Detect which cell encompasses the target text, then output its [X, Y] center coordinate. 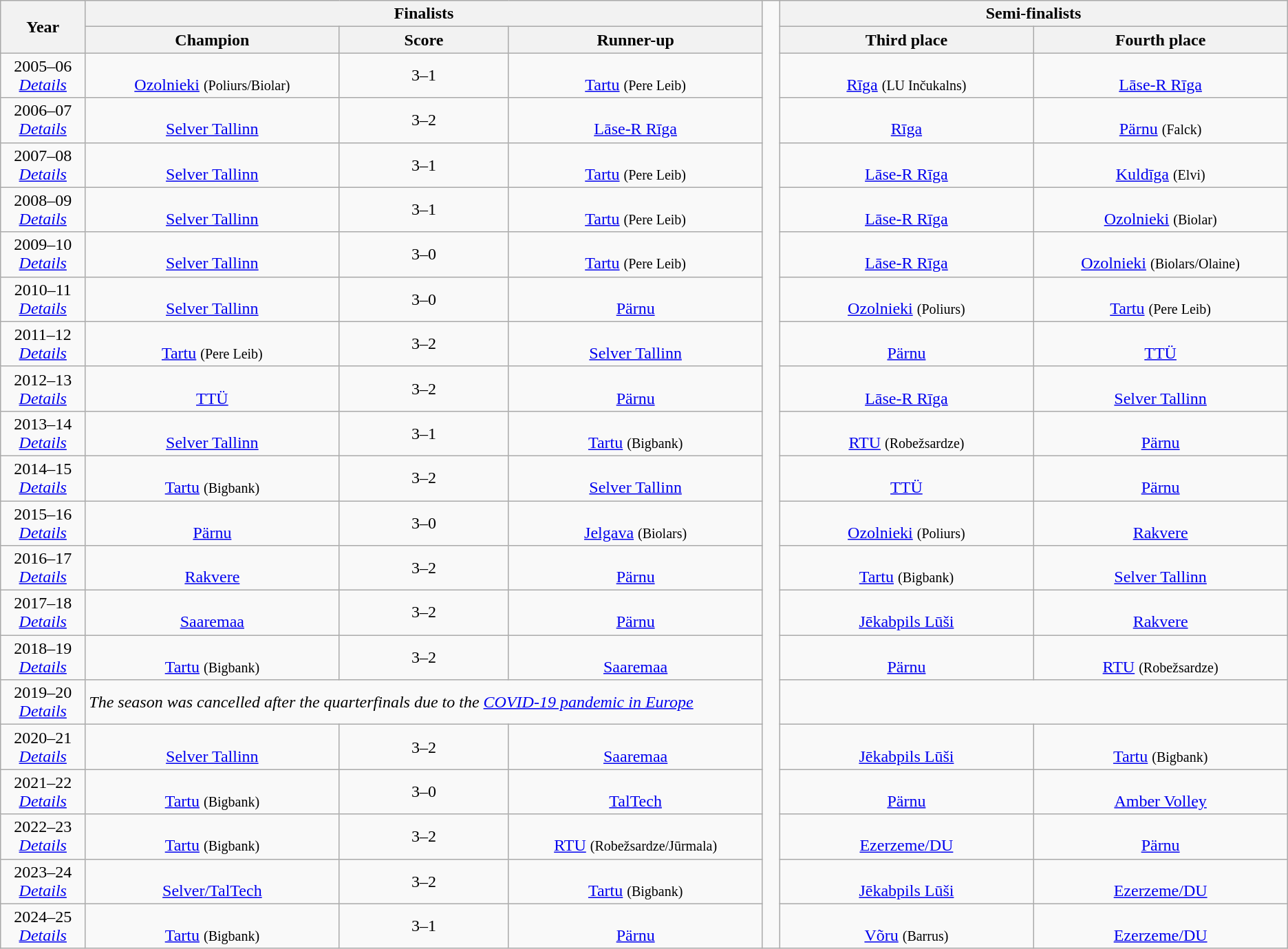
Ozolnieki (Biolars/Olaine) [1160, 255]
Rīga (LU Inčukalns) [907, 76]
Third place [907, 40]
Ozolnieki (Poliurs/Biolar) [212, 76]
2021–22Details [43, 791]
2012–13Details [43, 388]
2016–17Details [43, 568]
2024–25Details [43, 926]
Runner-up [636, 40]
2020–21Details [43, 747]
Pärnu (Falck) [1160, 120]
2008–09Details [43, 209]
2015–16Details [43, 523]
2009–10Details [43, 255]
Jelgava (Biolars) [636, 523]
Võru (Barrus) [907, 926]
The season was cancelled after the quarterfinals due to the COVID-19 pandemic in Europe [687, 702]
Finalists [424, 14]
TalTech [636, 791]
Champion [212, 40]
2022–23Details [43, 837]
2013–14Details [43, 434]
Amber Volley [1160, 791]
Fourth place [1160, 40]
Kuldīga (Elvi) [1160, 165]
2005–06Details [43, 76]
Selver/TalTech [212, 881]
2018–19Details [43, 658]
Semi-finalists [1033, 14]
Year [43, 27]
2010–11Details [43, 299]
Rīga [907, 120]
2023–24Details [43, 881]
Score [424, 40]
2017–18Details [43, 612]
Ozolnieki (Biolar) [1160, 209]
2019–20Details [43, 702]
2007–08Details [43, 165]
2006–07Details [43, 120]
2011–12Details [43, 344]
2014–15Details [43, 478]
RTU (Robežsardze/Jūrmala) [636, 837]
